Output the [X, Y] coordinate of the center of the cell containing the given text.  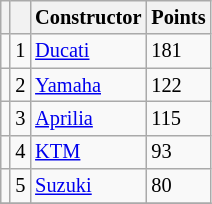
Suzuki [88, 186]
Aprilia [88, 118]
Points [178, 17]
115 [178, 118]
2 [20, 85]
3 [20, 118]
93 [178, 152]
122 [178, 85]
Yamaha [88, 85]
181 [178, 51]
5 [20, 186]
KTM [88, 152]
1 [20, 51]
80 [178, 186]
Ducati [88, 51]
4 [20, 152]
Constructor [88, 17]
